For the text-containing cell, return its midpoint in [X, Y] coordinate format. 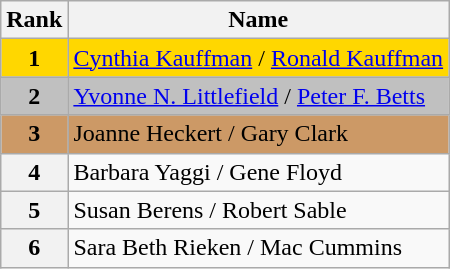
1 [34, 58]
Barbara Yaggi / Gene Floyd [258, 172]
Cynthia Kauffman / Ronald Kauffman [258, 58]
Joanne Heckert / Gary Clark [258, 134]
Name [258, 20]
Sara Beth Rieken / Mac Cummins [258, 248]
5 [34, 210]
3 [34, 134]
2 [34, 96]
Susan Berens / Robert Sable [258, 210]
Yvonne N. Littlefield / Peter F. Betts [258, 96]
6 [34, 248]
Rank [34, 20]
4 [34, 172]
